For the text-containing cell, return its midpoint in [X, Y] coordinate format. 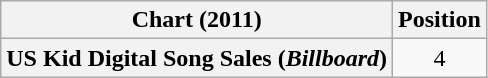
US Kid Digital Song Sales (Billboard) [197, 58]
Position [440, 20]
Chart (2011) [197, 20]
4 [440, 58]
